Extract the [X, Y] coordinate from the center of the cell holding the provided text.  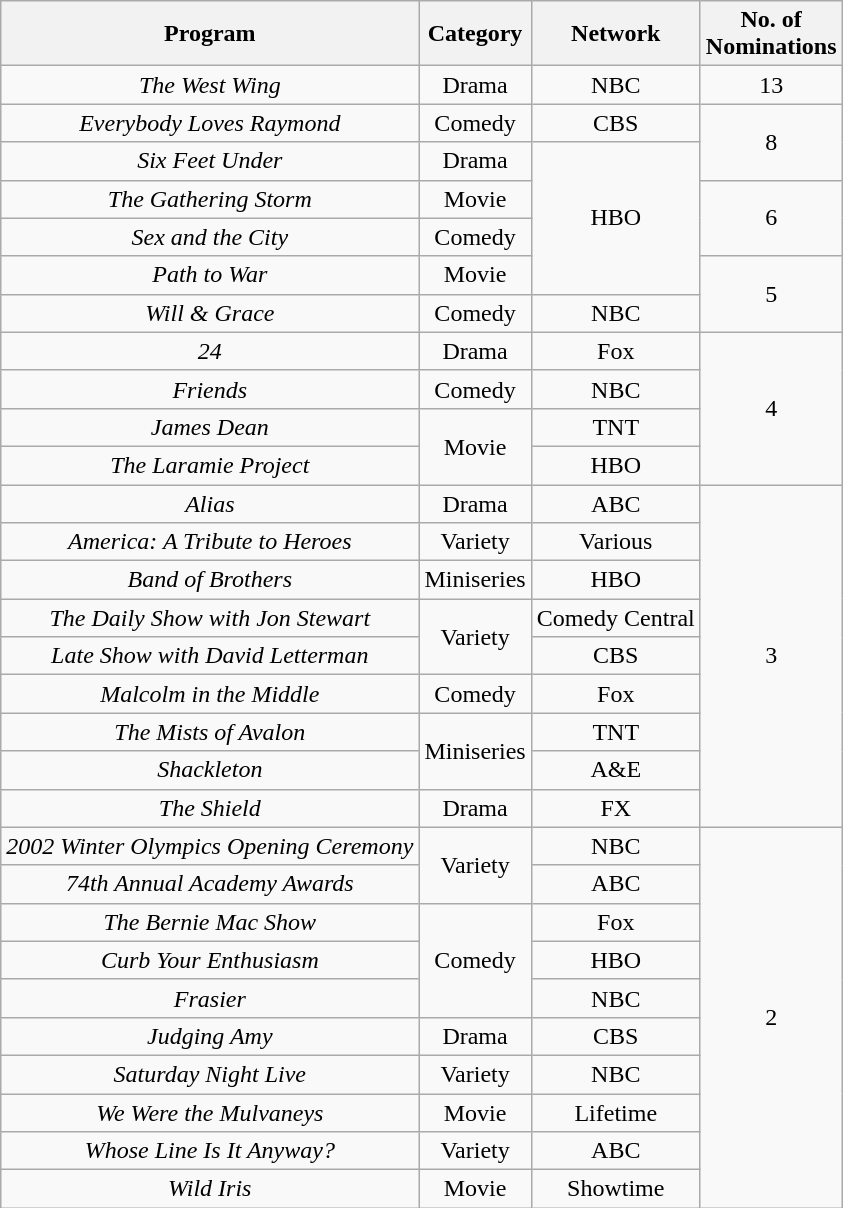
Network [616, 34]
Will & Grace [210, 313]
We Were the Mulvaneys [210, 1113]
Wild Iris [210, 1189]
The Bernie Mac Show [210, 922]
James Dean [210, 427]
Saturday Night Live [210, 1074]
The Daily Show with Jon Stewart [210, 618]
FX [616, 808]
13 [771, 85]
Shackleton [210, 770]
Six Feet Under [210, 161]
8 [771, 142]
The Shield [210, 808]
24 [210, 351]
Late Show with David Letterman [210, 656]
The West Wing [210, 85]
A&E [616, 770]
Malcolm in the Middle [210, 694]
Path to War [210, 275]
Comedy Central [616, 618]
Sex and the City [210, 237]
5 [771, 294]
The Laramie Project [210, 465]
Showtime [616, 1189]
Category [475, 34]
2 [771, 1018]
No. ofNominations [771, 34]
74th Annual Academy Awards [210, 884]
America: A Tribute to Heroes [210, 542]
Frasier [210, 998]
3 [771, 656]
Judging Amy [210, 1036]
6 [771, 218]
Lifetime [616, 1113]
2002 Winter Olympics Opening Ceremony [210, 846]
Alias [210, 503]
The Mists of Avalon [210, 732]
Curb Your Enthusiasm [210, 960]
Band of Brothers [210, 580]
4 [771, 408]
The Gathering Storm [210, 199]
Whose Line Is It Anyway? [210, 1151]
Friends [210, 389]
Everybody Loves Raymond [210, 123]
Various [616, 542]
Program [210, 34]
